Return (x, y) of the center of cell containing provided text 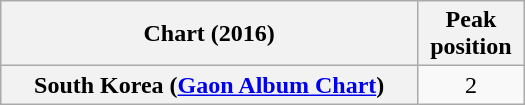
South Korea (Gaon Album Chart) (210, 85)
Peakposition (472, 34)
2 (472, 85)
Chart (2016) (210, 34)
